From the cell containing the given text, extract its center point as [X, Y] coordinate. 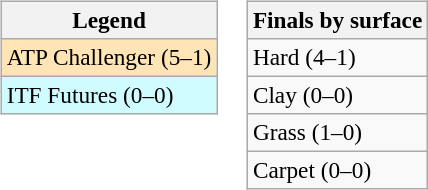
Carpet (0–0) [337, 171]
ATP Challenger (5–1) [108, 57]
Finals by surface [337, 20]
Legend [108, 20]
ITF Futures (0–0) [108, 95]
Grass (1–0) [337, 133]
Clay (0–0) [337, 95]
Hard (4–1) [337, 57]
